Provide the (x, y) coordinate of the cell's center where the given text is located.  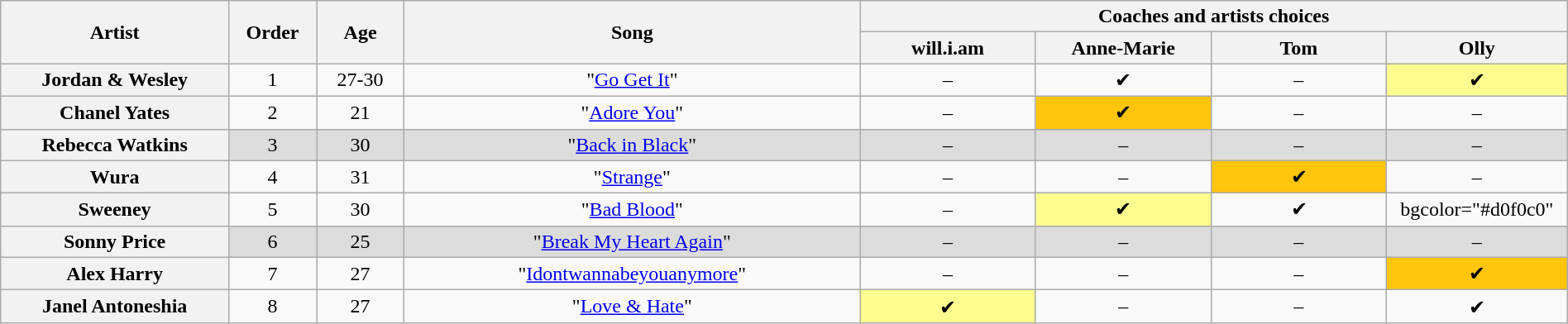
8 (272, 307)
7 (272, 274)
31 (361, 177)
2 (272, 112)
Chanel Yates (115, 112)
3 (272, 145)
5 (272, 210)
Sonny Price (115, 241)
Olly (1477, 48)
Song (632, 32)
bgcolor="#d0f0c0" (1477, 210)
21 (361, 112)
6 (272, 241)
Jordan & Wesley (115, 80)
Age (361, 32)
"Strange" (632, 177)
27-30 (361, 80)
Alex Harry (115, 274)
"Bad Blood" (632, 210)
4 (272, 177)
Sweeney (115, 210)
"Go Get It" (632, 80)
Anne-Marie (1123, 48)
"Idontwannabeyouanymore" (632, 274)
Tom (1298, 48)
will.i.am (948, 48)
25 (361, 241)
"Adore You" (632, 112)
"Love & Hate" (632, 307)
Artist (115, 32)
1 (272, 80)
Janel Antoneshia (115, 307)
Order (272, 32)
Coaches and artists choices (1214, 17)
"Back in Black" (632, 145)
Wura (115, 177)
"Break My Heart Again" (632, 241)
Rebecca Watkins (115, 145)
